Find where the given text appears and provide that cell's center as (X, Y) coordinate. 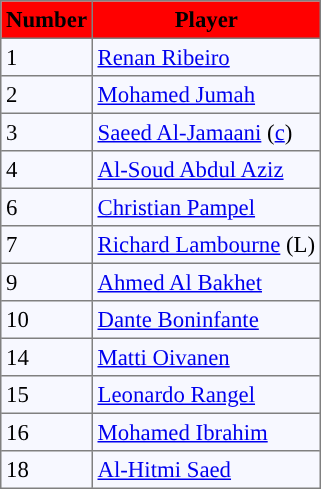
Leonardo Rangel (206, 395)
Player (206, 20)
16 (47, 432)
Al-Soud Abdul Aziz (206, 170)
Renan Ribeiro (206, 57)
6 (47, 207)
9 (47, 282)
Ahmed Al Bakhet (206, 282)
Dante Boninfante (206, 320)
18 (47, 470)
Christian Pampel (206, 207)
15 (47, 395)
14 (47, 357)
4 (47, 170)
10 (47, 320)
Matti Oivanen (206, 357)
2 (47, 95)
Number (47, 20)
Mohamed Jumah (206, 95)
Al-Hitmi Saed (206, 470)
7 (47, 245)
Richard Lambourne (L) (206, 245)
1 (47, 57)
3 (47, 132)
Mohamed Ibrahim (206, 432)
Saeed Al-Jamaani (c) (206, 132)
